Determine the (x, y) coordinate at the center of the cell enclosing the given text.  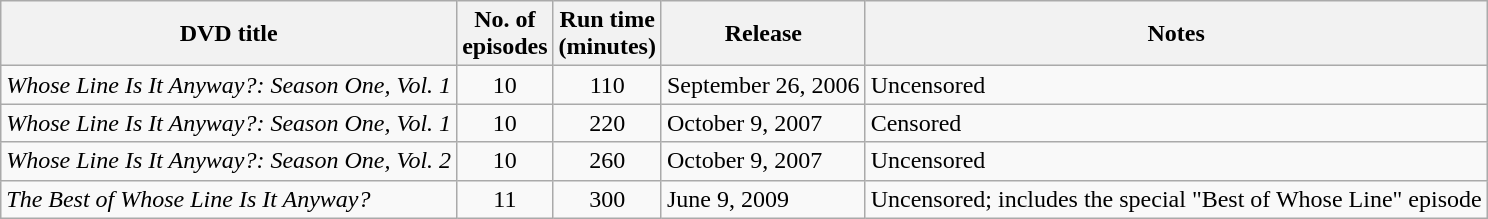
DVD title (229, 34)
June 9, 2009 (763, 199)
Run time(minutes) (607, 34)
260 (607, 161)
Uncensored; includes the special "Best of Whose Line" episode (1176, 199)
220 (607, 123)
Whose Line Is It Anyway?: Season One, Vol. 2 (229, 161)
September 26, 2006 (763, 85)
Notes (1176, 34)
300 (607, 199)
Release (763, 34)
11 (505, 199)
No. ofepisodes (505, 34)
Censored (1176, 123)
The Best of Whose Line Is It Anyway? (229, 199)
110 (607, 85)
